Output the [X, Y] coordinate of the center of the cell containing the given text.  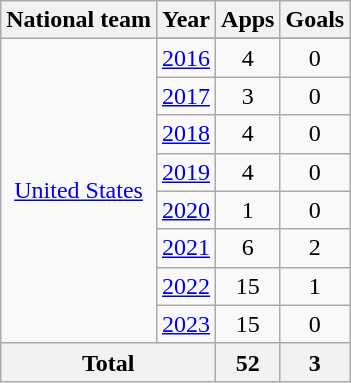
2023 [186, 324]
Apps [248, 20]
National team [79, 20]
52 [248, 362]
Year [186, 20]
2017 [186, 96]
2 [315, 248]
2018 [186, 134]
2021 [186, 248]
2022 [186, 286]
Goals [315, 20]
Total [108, 362]
United States [79, 191]
2020 [186, 210]
6 [248, 248]
2016 [186, 58]
2019 [186, 172]
